Determine the (x, y) coordinate at the center of the cell enclosing the given text.  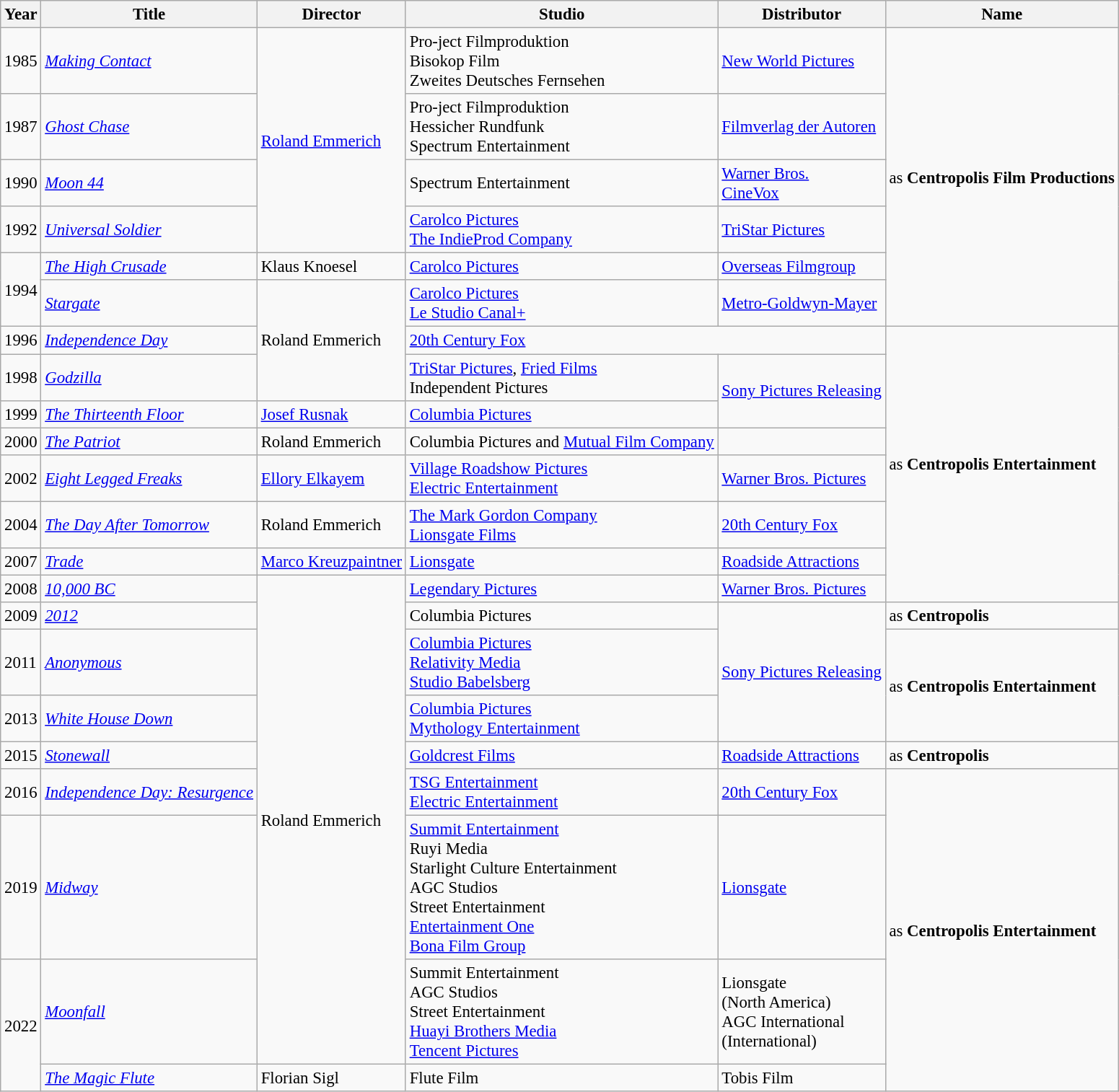
Carolco PicturesLe Studio Canal+ (561, 303)
Columbia PicturesMythology Entertainment (561, 718)
1992 (21, 229)
Anonymous (149, 662)
Moon 44 (149, 183)
Florian Sigl (331, 1078)
10,000 BC (149, 589)
2015 (21, 756)
Distributor (802, 14)
2007 (21, 562)
Universal Soldier (149, 229)
TriStar Pictures (802, 229)
1990 (21, 183)
2019 (21, 888)
1985 (21, 61)
as Centropolis Film Productions (1001, 177)
Josef Rusnak (331, 414)
2009 (21, 616)
Independence Day: Resurgence (149, 792)
1999 (21, 414)
1996 (21, 340)
2000 (21, 441)
Independence Day (149, 340)
Overseas Filmgroup (802, 267)
The Day After Tomorrow (149, 525)
Columbia Pictures and Mutual Film Company (561, 441)
Title (149, 14)
1998 (21, 378)
2002 (21, 477)
2004 (21, 525)
Stonewall (149, 756)
TriStar Pictures, Fried FilmsIndependent Pictures (561, 378)
Trade (149, 562)
New World Pictures (802, 61)
Moonfall (149, 1012)
Name (1001, 14)
Spectrum Entertainment (561, 183)
Klaus Knoesel (331, 267)
The Thirteenth Floor (149, 414)
2022 (21, 1026)
Flute Film (561, 1078)
Columbia PicturesRelativity MediaStudio Babelsberg (561, 662)
Pro-ject FilmproduktionBisokop FilmZweites Deutsches Fernsehen (561, 61)
Director (331, 14)
Pro-ject FilmproduktionHessicher RundfunkSpectrum Entertainment (561, 127)
TSG EntertainmentElectric Entertainment (561, 792)
Goldcrest Films (561, 756)
2013 (21, 718)
Eight Legged Freaks (149, 477)
1987 (21, 127)
Ellory Elkayem (331, 477)
Midway (149, 888)
Year (21, 14)
Studio (561, 14)
The Mark Gordon CompanyLionsgate Films (561, 525)
The Magic Flute (149, 1078)
2016 (21, 792)
Warner Bros.CineVox (802, 183)
Carolco Pictures (561, 267)
Metro-Goldwyn-Mayer (802, 303)
The Patriot (149, 441)
Godzilla (149, 378)
Making Contact (149, 61)
1994 (21, 290)
Summit EntertainmentRuyi MediaStarlight Culture EntertainmentAGC StudiosStreet EntertainmentEntertainment OneBona Film Group (561, 888)
Marco Kreuzpaintner (331, 562)
2011 (21, 662)
2008 (21, 589)
Legendary Pictures (561, 589)
The High Crusade (149, 267)
Lionsgate(North America)AGC International(International) (802, 1012)
Filmverlag der Autoren (802, 127)
Ghost Chase (149, 127)
Summit EntertainmentAGC StudiosStreet EntertainmentHuayi Brothers MediaTencent Pictures (561, 1012)
Tobis Film (802, 1078)
Stargate (149, 303)
Carolco PicturesThe IndieProd Company (561, 229)
Village Roadshow PicturesElectric Entertainment (561, 477)
2012 (149, 616)
White House Down (149, 718)
